Return (x, y) of the center of cell containing provided text 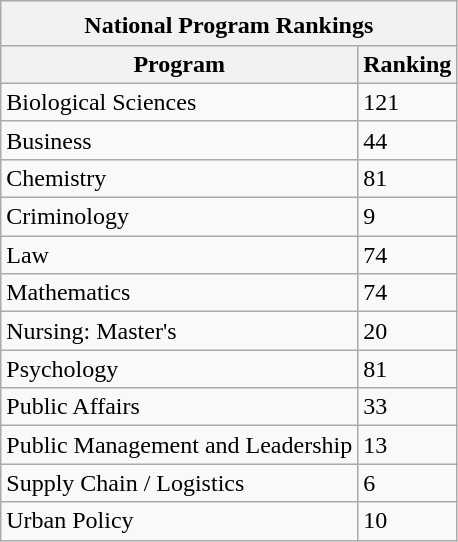
Law (180, 255)
Program (180, 64)
44 (408, 140)
Public Management and Leadership (180, 445)
Nursing: Master's (180, 331)
Urban Policy (180, 521)
Biological Sciences (180, 102)
Supply Chain / Logistics (180, 483)
Business (180, 140)
10 (408, 521)
13 (408, 445)
20 (408, 331)
33 (408, 407)
Public Affairs (180, 407)
Chemistry (180, 178)
Ranking (408, 64)
Mathematics (180, 293)
121 (408, 102)
6 (408, 483)
Criminology (180, 217)
9 (408, 217)
Psychology (180, 369)
National Program Rankings (229, 24)
